Provide the [X, Y] coordinate of the cell's center where the given text is located.  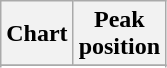
Peakposition [119, 34]
Chart [37, 34]
